Return (x, y) of the center of cell containing provided text 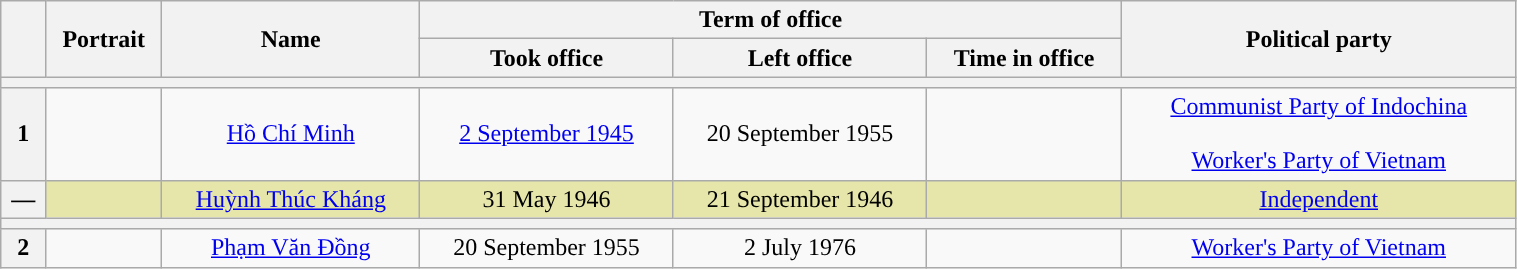
Left office (800, 58)
2 (24, 248)
Took office (546, 58)
— (24, 199)
21 September 1946 (800, 199)
2 July 1976 (800, 248)
Portrait (104, 39)
31 May 1946 (546, 199)
Phạm Văn Đồng (291, 248)
Political party (1318, 39)
2 September 1945 (546, 134)
Term of office (771, 20)
Name (291, 39)
Communist Party of Indochina Worker's Party of Vietnam (1318, 134)
1 (24, 134)
Independent (1318, 199)
Worker's Party of Vietnam (1318, 248)
Time in office (1024, 58)
Huỳnh Thúc Kháng (291, 199)
Hồ Chí Minh (291, 134)
